Determine the [x, y] coordinate at the center of the cell enclosing the given text.  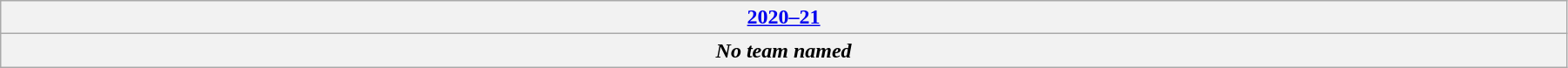
2020–21 [784, 17]
No team named [784, 51]
